Extract the (X, Y) coordinate from the center of the cell holding the provided text.  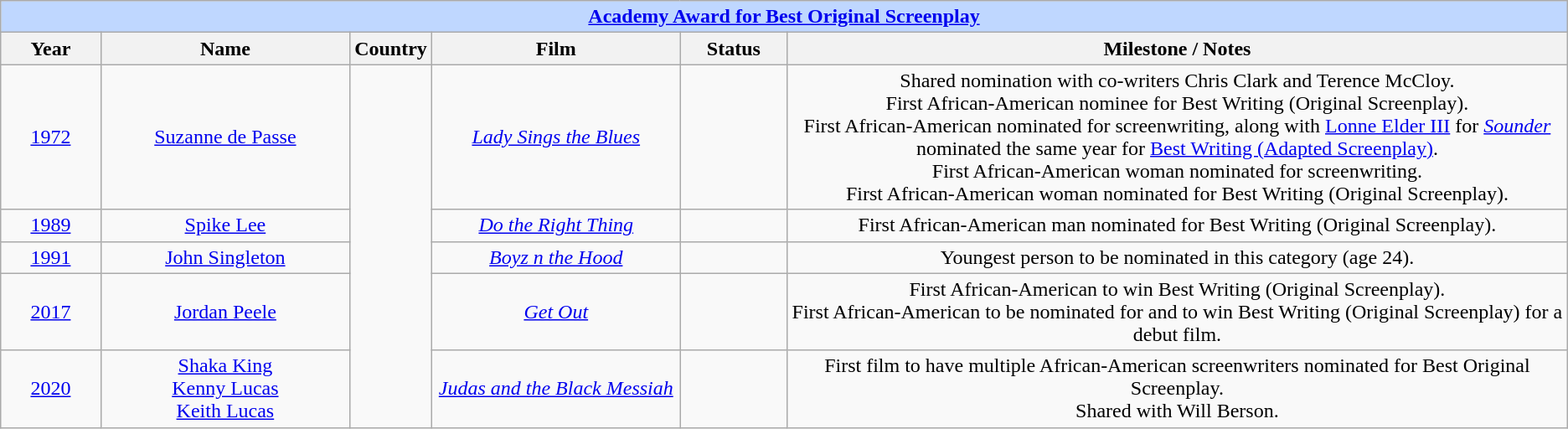
Name (225, 49)
1991 (50, 257)
Country (391, 49)
Milestone / Notes (1178, 49)
Film (556, 49)
Do the Right Thing (556, 225)
First film to have multiple African-American screenwriters nominated for Best Original Screenplay.Shared with Will Berson. (1178, 389)
Lady Sings the Blues (556, 137)
John Singleton (225, 257)
Get Out (556, 312)
Spike Lee (225, 225)
Youngest person to be nominated in this category (age 24). (1178, 257)
1989 (50, 225)
Shaka King Kenny Lucas Keith Lucas (225, 389)
Jordan Peele (225, 312)
Year (50, 49)
Boyz n the Hood (556, 257)
2017 (50, 312)
First African-American man nominated for Best Writing (Original Screenplay). (1178, 225)
1972 (50, 137)
Status (734, 49)
Judas and the Black Messiah (556, 389)
Academy Award for Best Original Screenplay (784, 17)
2020 (50, 389)
Suzanne de Passe (225, 137)
